Identify which cell holds the provided text, then report its [x, y] central coordinate. 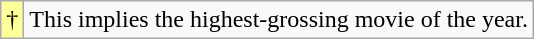
This implies the highest-grossing movie of the year. [279, 20]
† [12, 20]
